Detect which cell encompasses the target text, then output its (X, Y) center coordinate. 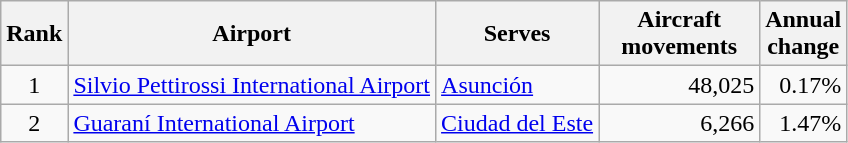
Asunción (518, 85)
Guaraní International Airport (252, 123)
Annualchange (804, 34)
2 (34, 123)
Airport (252, 34)
Rank (34, 34)
0.17% (804, 85)
Ciudad del Este (518, 123)
Aircraftmovements (680, 34)
6,266 (680, 123)
1.47% (804, 123)
1 (34, 85)
48,025 (680, 85)
Serves (518, 34)
Silvio Pettirossi International Airport (252, 85)
